For the text-containing cell, return its midpoint in (X, Y) coordinate format. 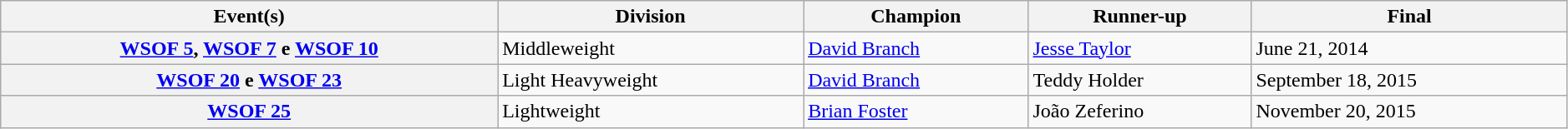
WSOF 20 e WSOF 23 (249, 80)
June 21, 2014 (1409, 48)
Final (1409, 17)
Lightweight (651, 112)
September 18, 2015 (1409, 80)
WSOF 25 (249, 112)
Division (651, 17)
Runner-up (1139, 17)
Middleweight (651, 48)
Teddy Holder (1139, 80)
João Zeferino (1139, 112)
Light Heavyweight (651, 80)
Brian Foster (916, 112)
Event(s) (249, 17)
WSOF 5, WSOF 7 e WSOF 10 (249, 48)
November 20, 2015 (1409, 112)
Champion (916, 17)
Jesse Taylor (1139, 48)
